Pinpoint the cell where the given text exists, returning its [x, y] midpoint coordinate. 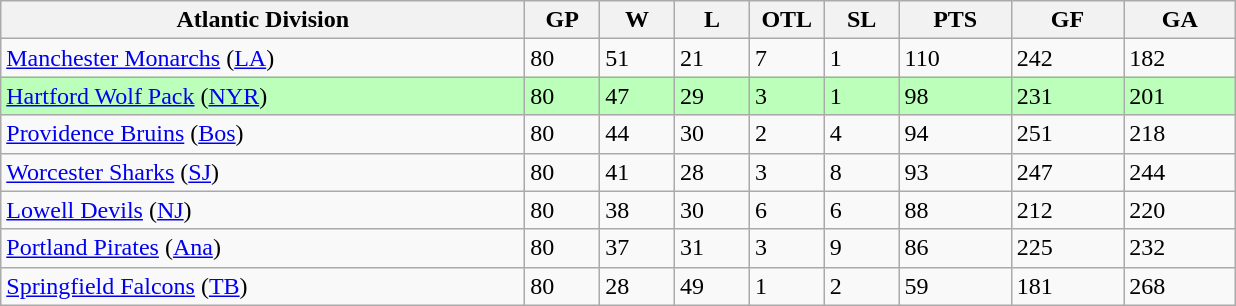
181 [1067, 286]
98 [955, 96]
OTL [786, 20]
29 [712, 96]
Lowell Devils (NJ) [263, 210]
4 [862, 134]
110 [955, 58]
59 [955, 286]
201 [1180, 96]
9 [862, 248]
94 [955, 134]
GF [1067, 20]
GA [1180, 20]
Hartford Wolf Pack (NYR) [263, 96]
51 [638, 58]
244 [1180, 172]
44 [638, 134]
218 [1180, 134]
182 [1180, 58]
251 [1067, 134]
242 [1067, 58]
Manchester Monarchs (LA) [263, 58]
8 [862, 172]
31 [712, 248]
38 [638, 210]
Providence Bruins (Bos) [263, 134]
88 [955, 210]
41 [638, 172]
247 [1067, 172]
93 [955, 172]
86 [955, 248]
SL [862, 20]
225 [1067, 248]
PTS [955, 20]
Worcester Sharks (SJ) [263, 172]
GP [562, 20]
W [638, 20]
232 [1180, 248]
Portland Pirates (Ana) [263, 248]
212 [1067, 210]
21 [712, 58]
49 [712, 286]
7 [786, 58]
Atlantic Division [263, 20]
Springfield Falcons (TB) [263, 286]
37 [638, 248]
268 [1180, 286]
47 [638, 96]
L [712, 20]
220 [1180, 210]
231 [1067, 96]
